Pinpoint the cell where the given text exists, returning its [X, Y] midpoint coordinate. 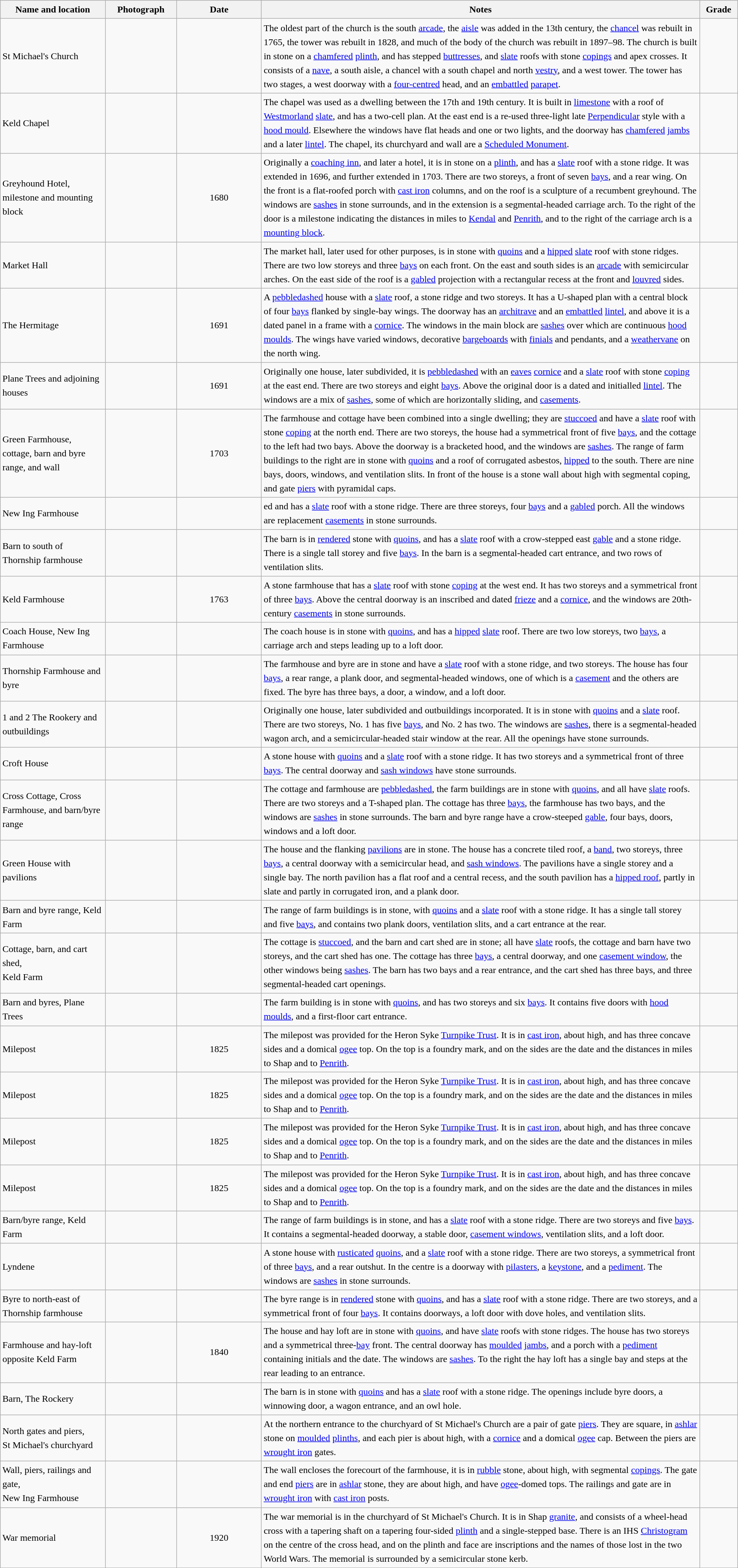
St Michael's Church [53, 56]
Farmhouse and hay-loft opposite Keld Farm [53, 1352]
The Hermitage [53, 326]
Cross Cottage, Cross Farmhouse, and barn/byre range [53, 810]
Barn, The Rockery [53, 1399]
1703 [219, 453]
War memorial [53, 1538]
Plane Trees and adjoining houses [53, 385]
Keld Farmhouse [53, 599]
Byre to north-east of Thornship farmhouse [53, 1306]
Notes [480, 9]
Greyhound Hotel, milestone and mounting block [53, 198]
New Ing Farmhouse [53, 513]
Photograph [141, 9]
Green Farmhouse, cottage, barn and byre range, and wall [53, 453]
1920 [219, 1538]
North gates and piers,St Michael's churchyard [53, 1438]
Date [219, 9]
Wall, piers, railings and gate,New Ing Farmhouse [53, 1484]
Market Hall [53, 265]
Barn and byre range, Keld Farm [53, 917]
Coach House, New Ing Farmhouse [53, 639]
Barn to south of Thornship farmhouse [53, 553]
1680 [219, 198]
Green House with pavilions [53, 871]
Name and location [53, 9]
Lyndene [53, 1266]
Cottage, barn, and cart shed,Keld Farm [53, 963]
1 and 2 The Rookery and outbuildings [53, 724]
Grade [719, 9]
1840 [219, 1352]
Barn/byre range, Keld Farm [53, 1227]
1763 [219, 599]
Croft House [53, 764]
Barn and byres, Plane Trees [53, 1009]
Thornship Farmhouse and byre [53, 678]
Keld Chapel [53, 123]
